Extract the [x, y] coordinate from the center of the cell holding the provided text.  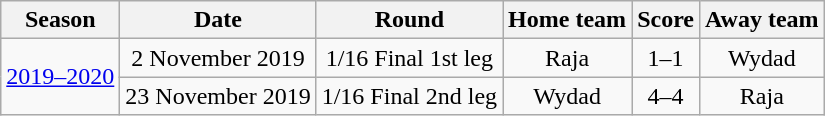
Date [218, 20]
4–4 [666, 96]
1/16 Final 2nd leg [409, 96]
1–1 [666, 58]
23 November 2019 [218, 96]
Score [666, 20]
Away team [762, 20]
Home team [568, 20]
Round [409, 20]
1/16 Final 1st leg [409, 58]
Season [60, 20]
2019–2020 [60, 77]
2 November 2019 [218, 58]
